Determine the (X, Y) coordinate at the center of the cell enclosing the given text.  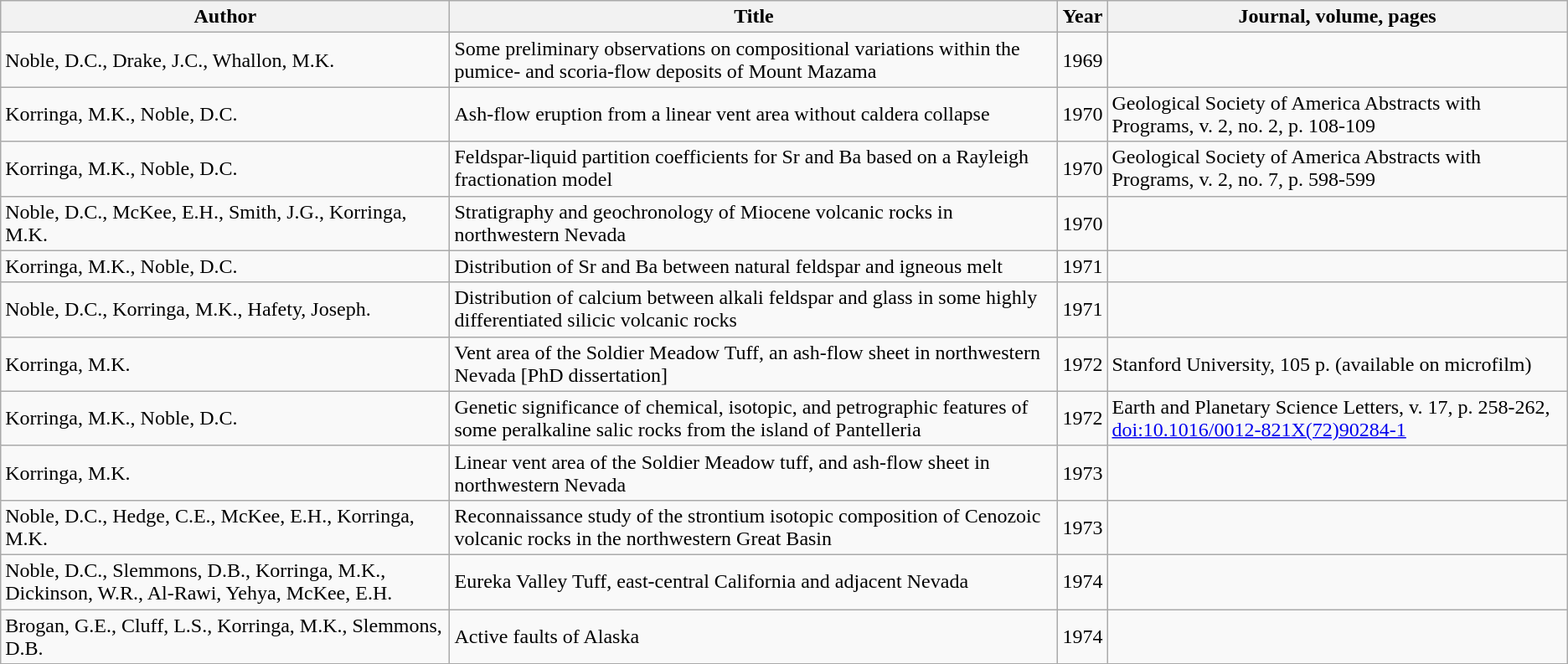
Stanford University, 105 p. (available on microfilm) (1337, 363)
Stratigraphy and geochronology of Miocene volcanic rocks in northwestern Nevada (754, 223)
Noble, D.C., Hedge, C.E., McKee, E.H., Korringa, M.K. (225, 528)
Linear vent area of the Soldier Meadow tuff, and ash-flow sheet in northwestern Nevada (754, 472)
Noble, D.C., McKee, E.H., Smith, J.G., Korringa, M.K. (225, 223)
Ash-flow eruption from a linear vent area without caldera collapse (754, 114)
Reconnaissance study of the strontium isotopic composition of Cenozoic volcanic rocks in the northwestern Great Basin (754, 528)
Geological Society of America Abstracts with Programs, v. 2, no. 2, p. 108-109 (1337, 114)
Title (754, 17)
Year (1082, 17)
Noble, D.C., Drake, J.C., Whallon, M.K. (225, 60)
Eureka Valley Tuff, east-central California and adjacent Nevada (754, 581)
Distribution of calcium between alkali feldspar and glass in some highly differentiated silicic volcanic rocks (754, 310)
Noble, D.C., Slemmons, D.B., Korringa, M.K., Dickinson, W.R., Al-Rawi, Yehya, McKee, E.H. (225, 581)
Author (225, 17)
Journal, volume, pages (1337, 17)
Distribution of Sr and Ba between natural feldspar and igneous melt (754, 266)
1969 (1082, 60)
Feldspar-liquid partition coefficients for Sr and Ba based on a Rayleigh fractionation model (754, 169)
Brogan, G.E., Cluff, L.S., Korringa, M.K., Slemmons, D.B. (225, 636)
Earth and Planetary Science Letters, v. 17, p. 258-262, doi:10.1016/0012-821X(72)90284-1 (1337, 419)
Some preliminary observations on compositional variations within the pumice- and scoria-flow deposits of Mount Mazama (754, 60)
Genetic significance of chemical, isotopic, and petrographic features of some peralkaline salic rocks from the island of Pantelleria (754, 419)
Noble, D.C., Korringa, M.K., Hafety, Joseph. (225, 310)
Active faults of Alaska (754, 636)
Geological Society of America Abstracts with Programs, v. 2, no. 7, p. 598-599 (1337, 169)
Vent area of the Soldier Meadow Tuff, an ash-flow sheet in northwestern Nevada [PhD dissertation] (754, 363)
